Return [X, Y] of the center of cell containing provided text 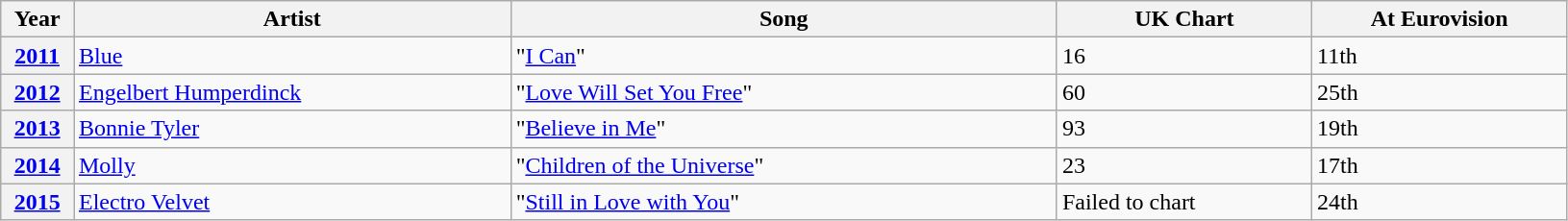
UK Chart [1184, 19]
2015 [37, 202]
Failed to chart [1184, 202]
2014 [37, 165]
Blue [292, 56]
Bonnie Tyler [292, 129]
"Still in Love with You" [784, 202]
2011 [37, 56]
"Believe in Me" [784, 129]
24th [1440, 202]
93 [1184, 129]
"Children of the Universe" [784, 165]
17th [1440, 165]
"I Can" [784, 56]
2012 [37, 92]
Electro Velvet [292, 202]
Molly [292, 165]
Artist [292, 19]
At Eurovision [1440, 19]
2013 [37, 129]
60 [1184, 92]
19th [1440, 129]
16 [1184, 56]
11th [1440, 56]
"Love Will Set You Free" [784, 92]
23 [1184, 165]
Year [37, 19]
Engelbert Humperdinck [292, 92]
Song [784, 19]
25th [1440, 92]
